From the cell containing the given text, extract its center point as [X, Y] coordinate. 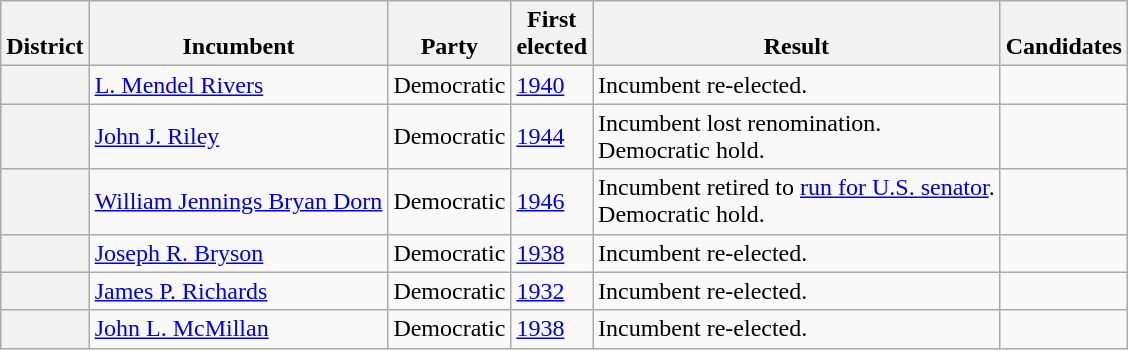
Joseph R. Bryson [238, 253]
Party [450, 34]
John J. Riley [238, 136]
Incumbent lost renomination.Democratic hold. [797, 136]
1944 [552, 136]
James P. Richards [238, 291]
1932 [552, 291]
Incumbent retired to run for U.S. senator.Democratic hold. [797, 202]
Result [797, 34]
1940 [552, 85]
Incumbent [238, 34]
L. Mendel Rivers [238, 85]
William Jennings Bryan Dorn [238, 202]
1946 [552, 202]
John L. McMillan [238, 329]
Candidates [1064, 34]
Firstelected [552, 34]
District [45, 34]
